Identify which cell holds the provided text, then report its (x, y) central coordinate. 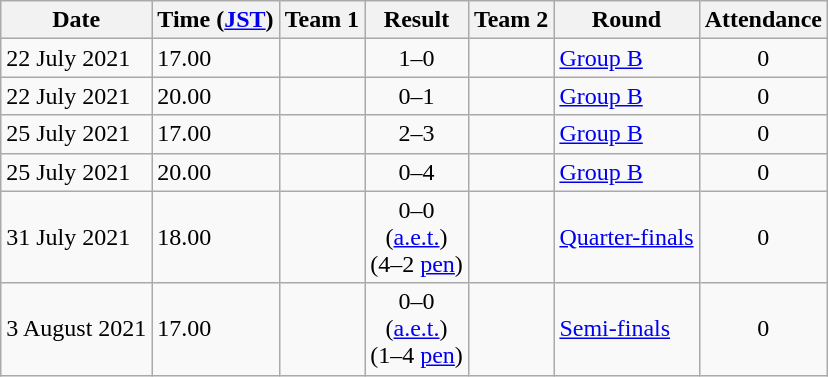
3 August 2021 (76, 329)
Attendance (763, 20)
1–0 (417, 58)
31 July 2021 (76, 237)
Time (JST) (216, 20)
Result (417, 20)
Team 2 (511, 20)
0–4 (417, 172)
0–1 (417, 96)
Round (626, 20)
Date (76, 20)
0–0(a.e.t.)(4–2 pen) (417, 237)
0–0(a.e.t.)(1–4 pen) (417, 329)
2–3 (417, 134)
Quarter-finals (626, 237)
Team 1 (322, 20)
18.00 (216, 237)
Semi-finals (626, 329)
